Identify which cell holds the provided text, then report its (X, Y) central coordinate. 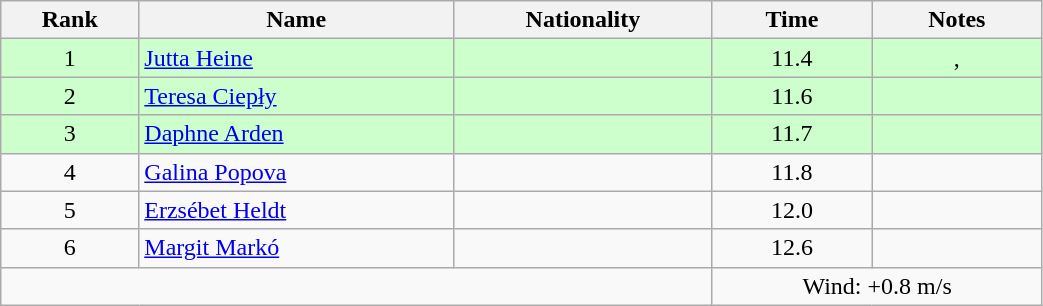
4 (70, 172)
Wind: +0.8 m/s (877, 286)
3 (70, 134)
12.0 (792, 210)
11.4 (792, 58)
Notes (957, 20)
11.8 (792, 172)
12.6 (792, 248)
Jutta Heine (296, 58)
Rank (70, 20)
1 (70, 58)
5 (70, 210)
, (957, 58)
Name (296, 20)
Erzsébet Heldt (296, 210)
Teresa Ciepły (296, 96)
2 (70, 96)
11.6 (792, 96)
Daphne Arden (296, 134)
Time (792, 20)
6 (70, 248)
11.7 (792, 134)
Nationality (584, 20)
Galina Popova (296, 172)
Margit Markó (296, 248)
